Return the [x, y] coordinate for the center point of the cell that contains the specified text.  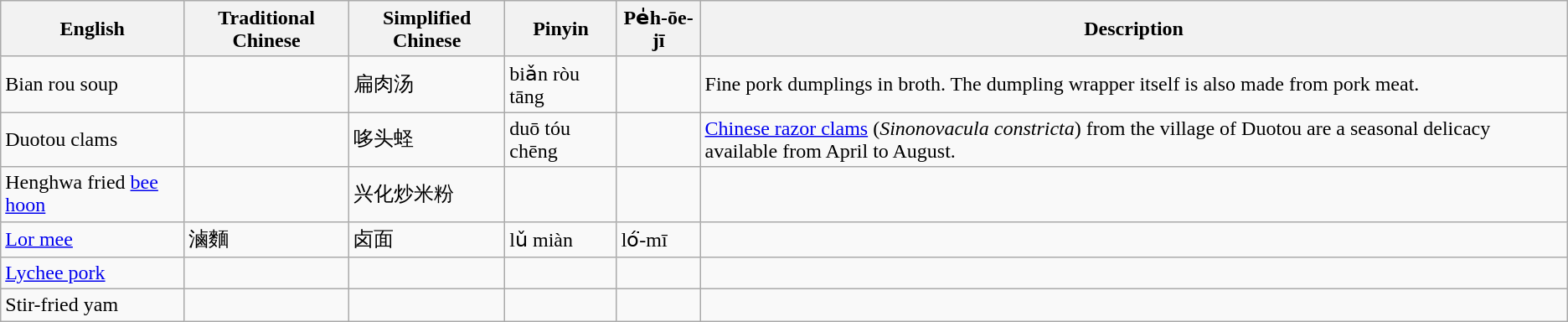
ló͘-mī [658, 240]
Pe̍h-ōe-jī [658, 29]
Bian rou soup [92, 84]
Traditional Chinese [266, 29]
滷麵 [266, 240]
Henghwa fried bee hoon [92, 195]
卤面 [426, 240]
哆头蛏 [426, 139]
Description [1134, 29]
lǔ miàn [561, 240]
兴化炒米粉 [426, 195]
Stir-fried yam [92, 305]
biǎn ròu tāng [561, 84]
Duotou clams [92, 139]
duō tóu chēng [561, 139]
Chinese razor clams (Sinonovacula constricta) from the village of Duotou are a seasonal delicacy available from April to August. [1134, 139]
Simplified Chinese [426, 29]
Lychee pork [92, 273]
Lor mee [92, 240]
Pinyin [561, 29]
扁肉汤 [426, 84]
English [92, 29]
Fine pork dumplings in broth. The dumpling wrapper itself is also made from pork meat. [1134, 84]
